Output the [x, y] coordinate of the center of the cell containing the given text.  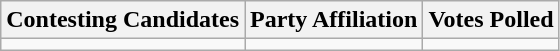
Party Affiliation [334, 20]
Contesting Candidates [123, 20]
Votes Polled [491, 20]
